Detect which cell encompasses the target text, then output its [X, Y] center coordinate. 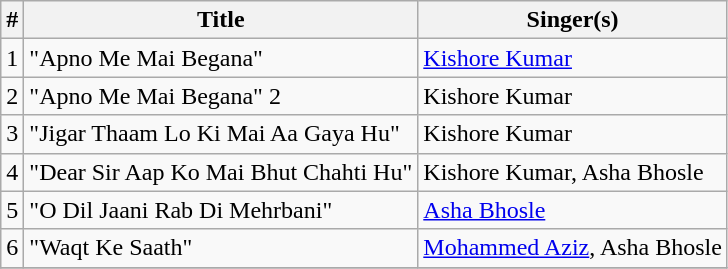
5 [12, 210]
1 [12, 58]
3 [12, 134]
Singer(s) [573, 20]
6 [12, 248]
Asha Bhosle [573, 210]
Kishore Kumar, Asha Bhosle [573, 172]
4 [12, 172]
Mohammed Aziz, Asha Bhosle [573, 248]
2 [12, 96]
"Dear Sir Aap Ko Mai Bhut Chahti Hu" [221, 172]
"O Dil Jaani Rab Di Mehrbani" [221, 210]
Title [221, 20]
"Jigar Thaam Lo Ki Mai Aa Gaya Hu" [221, 134]
"Waqt Ke Saath" [221, 248]
# [12, 20]
"Apno Me Mai Begana" 2 [221, 96]
"Apno Me Mai Begana" [221, 58]
